Return [x, y] of the center of cell containing provided text 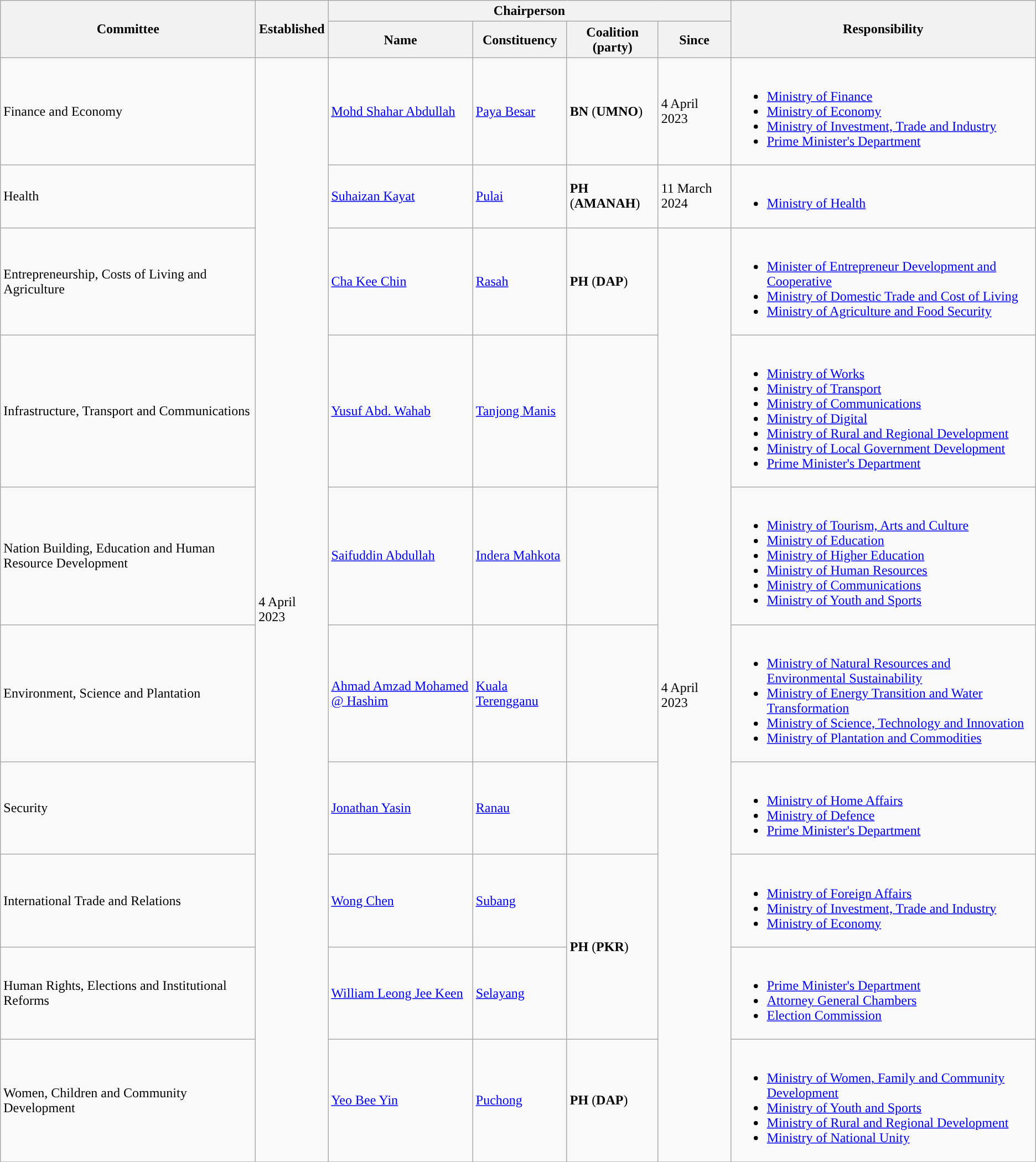
Tanjong Manis [520, 411]
Chairperson [529, 11]
Ranau [520, 808]
Pulai [520, 196]
Wong Chen [401, 900]
11 March 2024 [694, 196]
Finance and Economy [128, 111]
BN (UMNO) [612, 111]
Health [128, 196]
Human Rights, Elections and Institutional Reforms [128, 993]
Indera Mahkota [520, 556]
Cha Kee Chin [401, 281]
Constituency [520, 40]
Environment, Science and Plantation [128, 693]
Security [128, 808]
Minister of Entrepreneur Development and CooperativeMinistry of Domestic Trade and Cost of LivingMinistry of Agriculture and Food Security [883, 281]
Infrastructure, Transport and Communications [128, 411]
Coalition (party) [612, 40]
International Trade and Relations [128, 900]
Selayang [520, 993]
PH (PKR) [612, 947]
Ahmad Amzad Mohamed @ Hashim [401, 693]
Suhaizan Kayat [401, 196]
Name [401, 40]
Established [292, 29]
Saifuddin Abdullah [401, 556]
Committee [128, 29]
Yusuf Abd. Wahab [401, 411]
Since [694, 40]
Ministry of Home AffairsMinistry of DefencePrime Minister's Department [883, 808]
Rasah [520, 281]
Subang [520, 900]
Nation Building, Education and Human Resource Development [128, 556]
Jonathan Yasin [401, 808]
Entrepreneurship, Costs of Living and Agriculture [128, 281]
Responsibility [883, 29]
Ministry of Women, Family and Community DevelopmentMinistry of Youth and SportsMinistry of Rural and Regional DevelopmentMinistry of National Unity [883, 1101]
Kuala Terengganu [520, 693]
Ministry of Health [883, 196]
Ministry of FinanceMinistry of EconomyMinistry of Investment, Trade and IndustryPrime Minister's Department [883, 111]
Ministry of Foreign AffairsMinistry of Investment, Trade and IndustryMinistry of Economy [883, 900]
Mohd Shahar Abdullah [401, 111]
Paya Besar [520, 111]
Puchong [520, 1101]
Prime Minister's DepartmentAttorney General ChambersElection Commission [883, 993]
Women, Children and Community Development [128, 1101]
Yeo Bee Yin [401, 1101]
PH (AMANAH) [612, 196]
William Leong Jee Keen [401, 993]
